Output the [X, Y] coordinate of the center of the cell containing the given text.  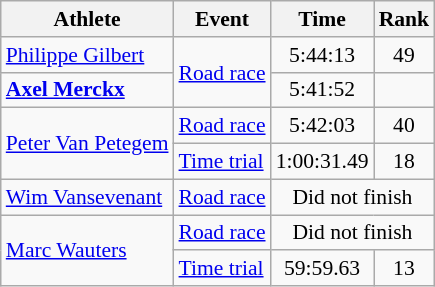
40 [404, 126]
Time [322, 19]
Axel Merckx [88, 90]
Marc Wauters [88, 250]
59:59.63 [322, 269]
Peter Van Petegem [88, 144]
Wim Vansevenant [88, 197]
18 [404, 162]
5:41:52 [322, 90]
13 [404, 269]
Philippe Gilbert [88, 55]
Rank [404, 19]
Athlete [88, 19]
Event [222, 19]
5:42:03 [322, 126]
49 [404, 55]
5:44:13 [322, 55]
1:00:31.49 [322, 162]
